Return the (x, y) coordinate for the center point of the cell that contains the specified text.  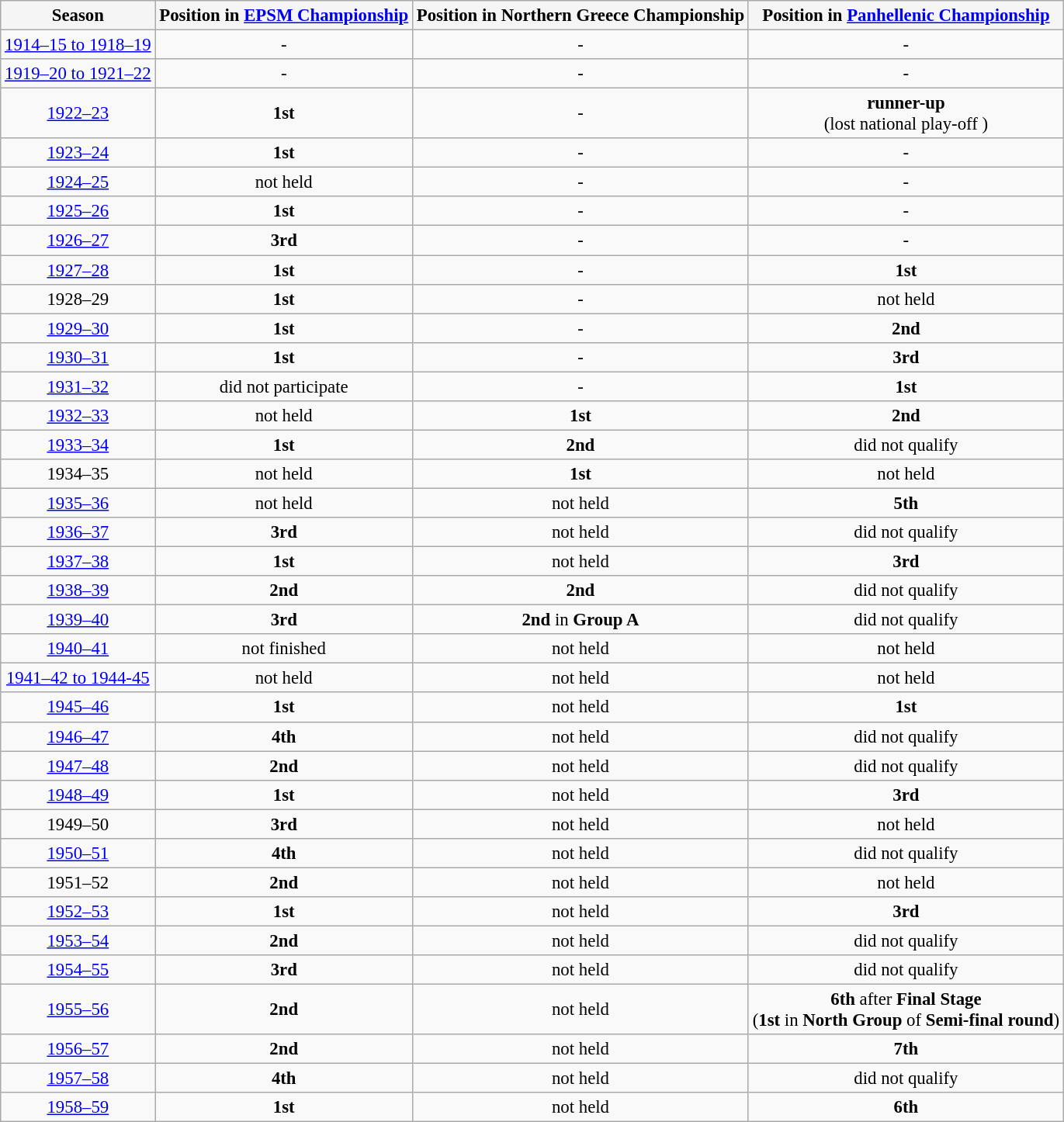
1927–28 (78, 270)
Season (78, 16)
1950–51 (78, 854)
1949–50 (78, 824)
1953–54 (78, 940)
1926–27 (78, 241)
1939–40 (78, 620)
1935–36 (78, 503)
1933–34 (78, 445)
did not participate (284, 386)
1934–35 (78, 474)
1958–59 (78, 1107)
1946–47 (78, 736)
1928–29 (78, 299)
1955–56 (78, 1010)
1925–26 (78, 212)
1914–15 to 1918–19 (78, 45)
7th (906, 1049)
1952–53 (78, 912)
2nd in Group A (581, 620)
Position in Panhellenic Championship (906, 16)
Position in EPSM Championship (284, 16)
1951–52 (78, 882)
1945–46 (78, 708)
1930–31 (78, 357)
Position in Northern Greece Championship (581, 16)
1957–58 (78, 1079)
1954–55 (78, 970)
1924–25 (78, 182)
1923–24 (78, 153)
1919–20 to 1921–22 (78, 74)
1947–48 (78, 766)
runner-up(lost national play-off ) (906, 113)
1932–33 (78, 416)
6th (906, 1107)
1929–30 (78, 328)
1948–49 (78, 795)
1931–32 (78, 386)
1937–38 (78, 562)
1938–39 (78, 590)
5th (906, 503)
1936–37 (78, 532)
1956–57 (78, 1049)
6th after Final Stage (1st in North Group of Semi-final round) (906, 1010)
1940–41 (78, 649)
1941–42 to 1944-45 (78, 678)
1922–23 (78, 113)
not finished (284, 649)
